Determine the (X, Y) coordinate at the center of the cell enclosing the given text.  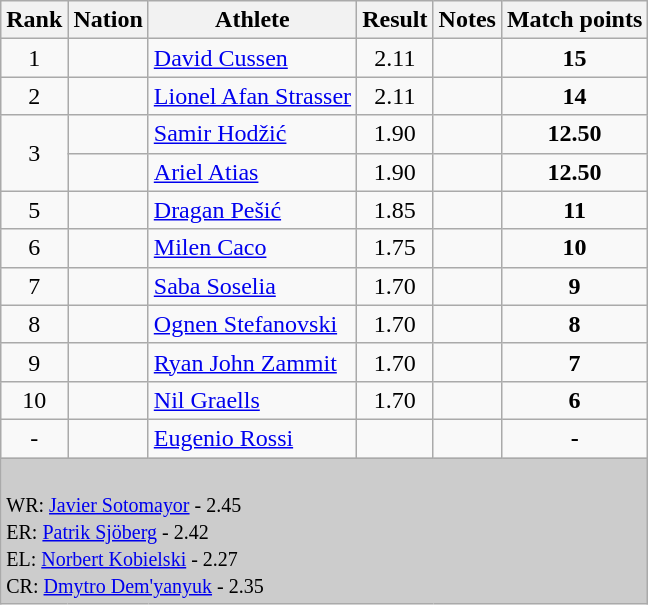
5 (34, 210)
Nation (108, 20)
14 (574, 96)
Athlete (252, 20)
Ariel Atias (252, 172)
Milen Caco (252, 248)
Dragan Pešić (252, 210)
Ognen Stefanovski (252, 324)
Rank (34, 20)
David Cussen (252, 58)
15 (574, 58)
Samir Hodžić (252, 134)
Nil Graells (252, 400)
WR: Javier Sotomayor - 2.45ER: Patrik Sjöberg - 2.42 EL: Norbert Kobielski - 2.27CR: Dmytro Dem'yanyuk - 2.35 (324, 531)
Eugenio Rossi (252, 438)
11 (574, 210)
Lionel Afan Strasser (252, 96)
Saba Soselia (252, 286)
2 (34, 96)
Notes (467, 20)
1.75 (395, 248)
Match points (574, 20)
3 (34, 153)
Result (395, 20)
1 (34, 58)
Ryan John Zammit (252, 362)
1.85 (395, 210)
